Search for the cell housing the specified text and yield its (x, y) center coordinate. 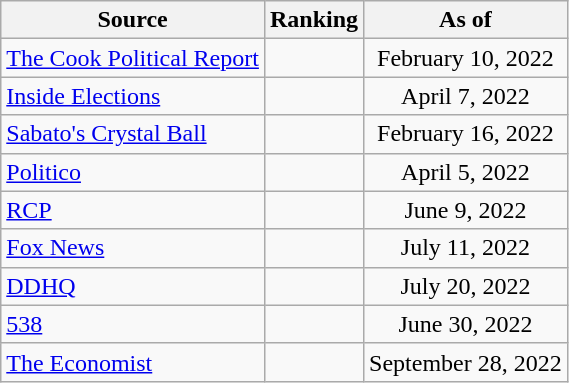
Inside Elections (133, 96)
Fox News (133, 248)
Politico (133, 172)
April 5, 2022 (466, 172)
538 (133, 324)
Sabato's Crystal Ball (133, 134)
June 9, 2022 (466, 210)
June 30, 2022 (466, 324)
July 20, 2022 (466, 286)
The Cook Political Report (133, 58)
DDHQ (133, 286)
RCP (133, 210)
Source (133, 20)
July 11, 2022 (466, 248)
April 7, 2022 (466, 96)
Ranking (314, 20)
February 10, 2022 (466, 58)
The Economist (133, 362)
February 16, 2022 (466, 134)
September 28, 2022 (466, 362)
As of (466, 20)
